Output the [x, y] coordinate of the center of the cell containing the given text.  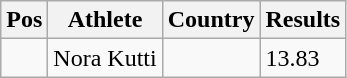
Results [303, 20]
13.83 [303, 58]
Country [211, 20]
Athlete [105, 20]
Pos [24, 20]
Nora Kutti [105, 58]
